Return [X, Y] of the center of cell containing provided text 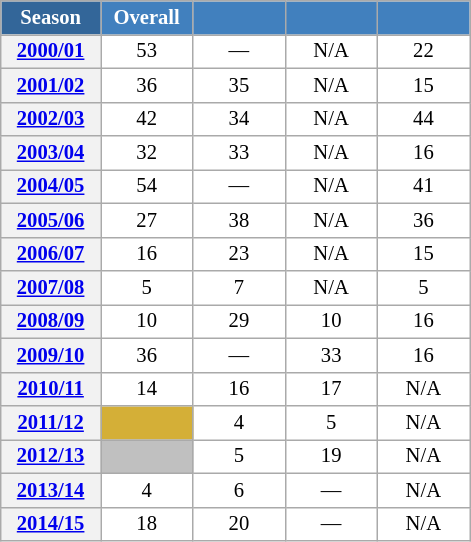
2000/01 [51, 51]
23 [239, 254]
34 [239, 119]
2009/10 [51, 355]
22 [423, 51]
38 [239, 220]
41 [423, 186]
6 [239, 490]
54 [146, 186]
18 [146, 524]
2002/03 [51, 119]
17 [331, 389]
42 [146, 119]
2005/06 [51, 220]
Season [51, 17]
2013/14 [51, 490]
14 [146, 389]
2010/11 [51, 389]
35 [239, 85]
2014/15 [51, 524]
2008/09 [51, 321]
32 [146, 153]
29 [239, 321]
27 [146, 220]
Overall [146, 17]
2011/12 [51, 423]
2001/02 [51, 85]
53 [146, 51]
7 [239, 287]
2006/07 [51, 254]
19 [331, 456]
2004/05 [51, 186]
2012/13 [51, 456]
2003/04 [51, 153]
20 [239, 524]
44 [423, 119]
2007/08 [51, 287]
